Locate the cell with the specified text and output its (x, y) center coordinate. 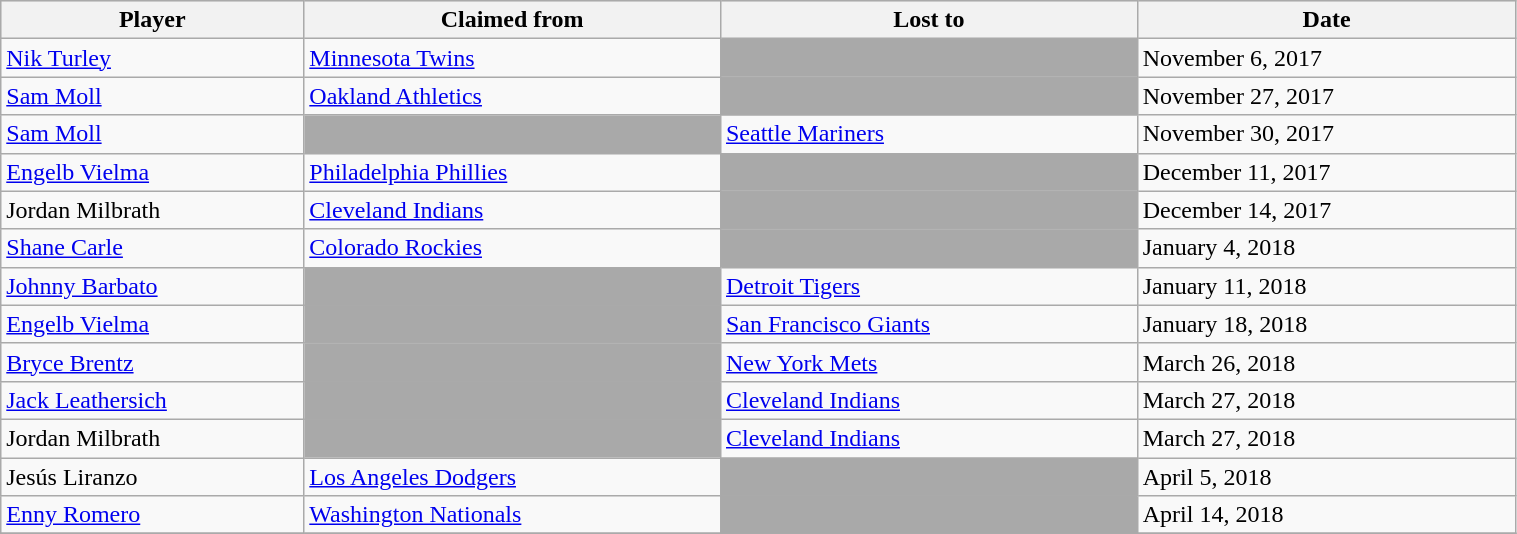
Lost to (928, 20)
December 11, 2017 (1326, 172)
December 14, 2017 (1326, 210)
New York Mets (928, 362)
Nik Turley (152, 58)
Bryce Brentz (152, 362)
November 6, 2017 (1326, 58)
Johnny Barbato (152, 286)
March 26, 2018 (1326, 362)
Detroit Tigers (928, 286)
Jesús Liranzo (152, 477)
Philadelphia Phillies (512, 172)
Oakland Athletics (512, 96)
Jack Leathersich (152, 400)
Date (1326, 20)
January 11, 2018 (1326, 286)
Player (152, 20)
November 27, 2017 (1326, 96)
January 4, 2018 (1326, 248)
Enny Romero (152, 515)
Minnesota Twins (512, 58)
Los Angeles Dodgers (512, 477)
Seattle Mariners (928, 134)
Colorado Rockies (512, 248)
April 5, 2018 (1326, 477)
Claimed from (512, 20)
Shane Carle (152, 248)
April 14, 2018 (1326, 515)
San Francisco Giants (928, 324)
January 18, 2018 (1326, 324)
November 30, 2017 (1326, 134)
Washington Nationals (512, 515)
